Search for the cell housing the specified text and yield its (X, Y) center coordinate. 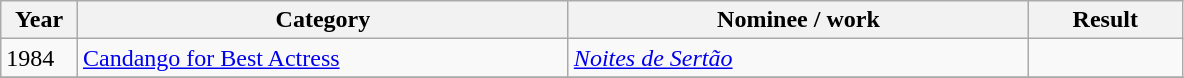
Nominee / work (798, 20)
Year (40, 20)
1984 (40, 58)
Candango for Best Actress (322, 58)
Result (1106, 20)
Noites de Sertão (798, 58)
Category (322, 20)
